Extract the (X, Y) coordinate from the center of the cell holding the provided text.  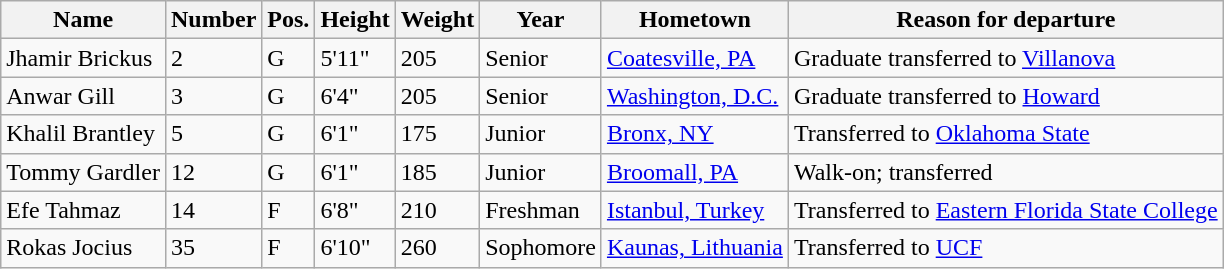
Hometown (694, 20)
Tommy Gardler (84, 172)
6'8" (355, 210)
210 (437, 210)
Jhamir Brickus (84, 58)
260 (437, 248)
Transferred to Eastern Florida State College (1006, 210)
Pos. (288, 20)
3 (213, 96)
Efe Tahmaz (84, 210)
185 (437, 172)
35 (213, 248)
175 (437, 134)
Washington, D.C. (694, 96)
Bronx, NY (694, 134)
Year (541, 20)
Number (213, 20)
6'10" (355, 248)
Weight (437, 20)
Coatesville, PA (694, 58)
Transferred to UCF (1006, 248)
Anwar Gill (84, 96)
12 (213, 172)
Graduate transferred to Villanova (1006, 58)
Transferred to Oklahoma State (1006, 134)
Height (355, 20)
Name (84, 20)
Khalil Brantley (84, 134)
Walk-on; transferred (1006, 172)
Graduate transferred to Howard (1006, 96)
2 (213, 58)
Rokas Jocius (84, 248)
14 (213, 210)
Freshman (541, 210)
5'11" (355, 58)
5 (213, 134)
Broomall, PA (694, 172)
Istanbul, Turkey (694, 210)
Reason for departure (1006, 20)
Sophomore (541, 248)
Kaunas, Lithuania (694, 248)
6'4" (355, 96)
